Find where the given text appears and provide that cell's center as [x, y] coordinate. 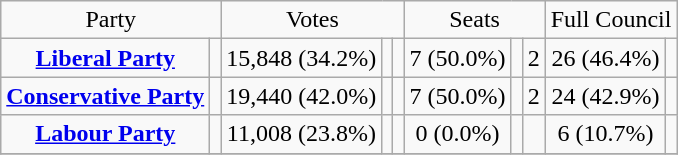
Full Council [611, 20]
26 (46.4%) [606, 58]
19,440 (42.0%) [302, 96]
11,008 (23.8%) [302, 134]
Liberal Party [106, 58]
6 (10.7%) [606, 134]
Conservative Party [106, 96]
15,848 (34.2%) [302, 58]
Seats [474, 20]
Votes [312, 20]
24 (42.9%) [606, 96]
0 (0.0%) [458, 134]
Party [111, 20]
Labour Party [106, 134]
